Output the [X, Y] coordinate of the center of the cell containing the given text.  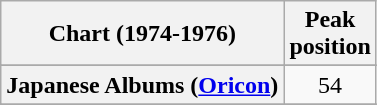
Peakposition [330, 34]
Japanese Albums (Oricon) [142, 85]
54 [330, 85]
Chart (1974-1976) [142, 34]
